Search for the cell housing the specified text and yield its (X, Y) center coordinate. 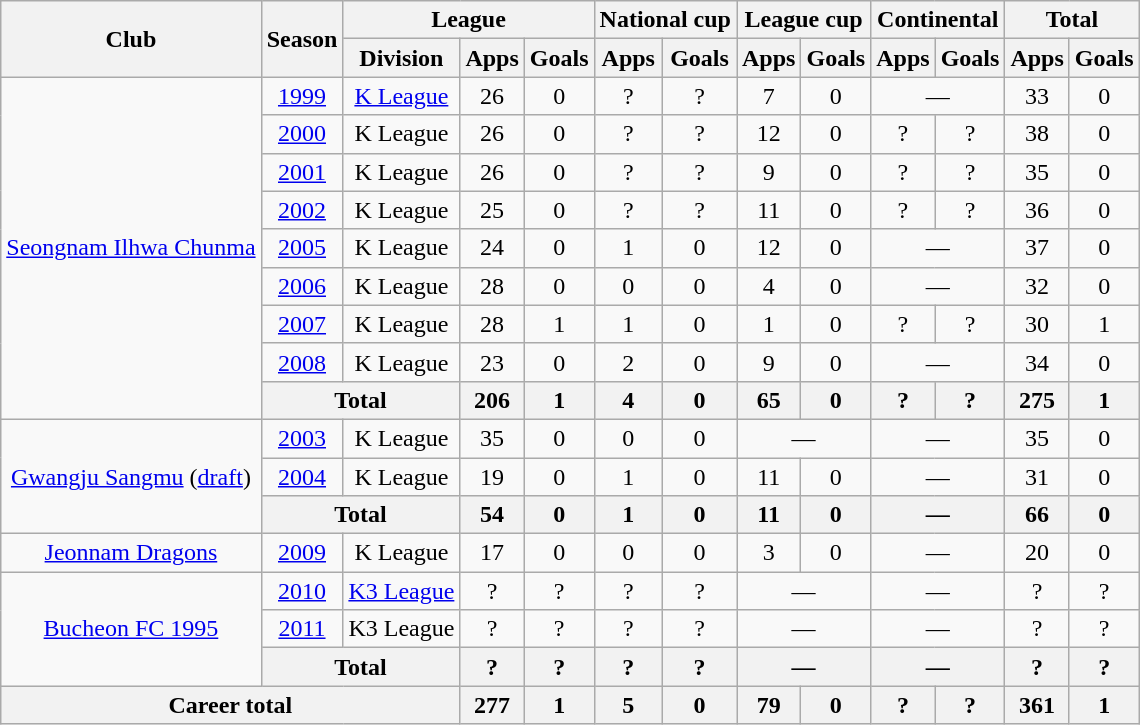
7 (768, 96)
2009 (302, 553)
24 (492, 248)
2005 (302, 248)
Season (302, 39)
37 (1037, 248)
Gwangju Sangmu (draft) (131, 476)
2001 (302, 172)
Jeonnam Dragons (131, 553)
National cup (665, 20)
2 (628, 362)
1999 (302, 96)
277 (492, 705)
Bucheon FC 1995 (131, 629)
38 (1037, 134)
31 (1037, 477)
54 (492, 515)
Career total (230, 705)
2000 (302, 134)
19 (492, 477)
36 (1037, 210)
66 (1037, 515)
79 (768, 705)
275 (1037, 400)
Club (131, 39)
League (468, 20)
2011 (302, 629)
Continental (938, 20)
17 (492, 553)
2007 (302, 324)
361 (1037, 705)
Division (402, 58)
2003 (302, 438)
2002 (302, 210)
206 (492, 400)
32 (1037, 286)
23 (492, 362)
Seongnam Ilhwa Chunma (131, 248)
2010 (302, 591)
5 (628, 705)
25 (492, 210)
2008 (302, 362)
34 (1037, 362)
65 (768, 400)
30 (1037, 324)
3 (768, 553)
League cup (803, 20)
2004 (302, 477)
2006 (302, 286)
33 (1037, 96)
20 (1037, 553)
